Find where the given text appears and provide that cell's center as [x, y] coordinate. 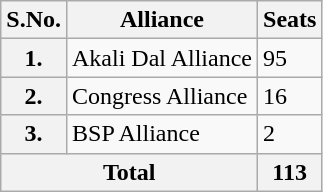
2. [34, 96]
BSP Alliance [162, 134]
113 [290, 172]
S.No. [34, 20]
Seats [290, 20]
Akali Dal Alliance [162, 58]
Alliance [162, 20]
Congress Alliance [162, 96]
95 [290, 58]
2 [290, 134]
3. [34, 134]
16 [290, 96]
Total [130, 172]
1. [34, 58]
